Find where the given text appears and provide that cell's center as (X, Y) coordinate. 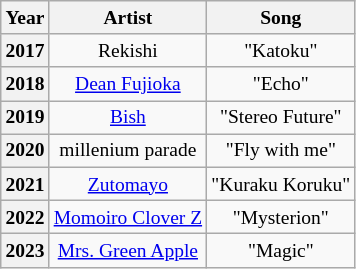
Song (281, 18)
Artist (128, 18)
"Echo" (281, 84)
Mrs. Green Apple (128, 250)
"Katoku" (281, 50)
2018 (25, 84)
Rekishi (128, 50)
2021 (25, 184)
Dean Fujioka (128, 84)
"Stereo Future" (281, 118)
"Magic" (281, 250)
"Fly with me" (281, 150)
Momoiro Clover Z (128, 216)
Bish (128, 118)
2022 (25, 216)
"Mysterion" (281, 216)
"Kuraku Koruku" (281, 184)
2017 (25, 50)
2023 (25, 250)
2019 (25, 118)
Year (25, 18)
Zutomayo (128, 184)
2020 (25, 150)
millenium parade (128, 150)
